For the text-containing cell, return its midpoint in (X, Y) coordinate format. 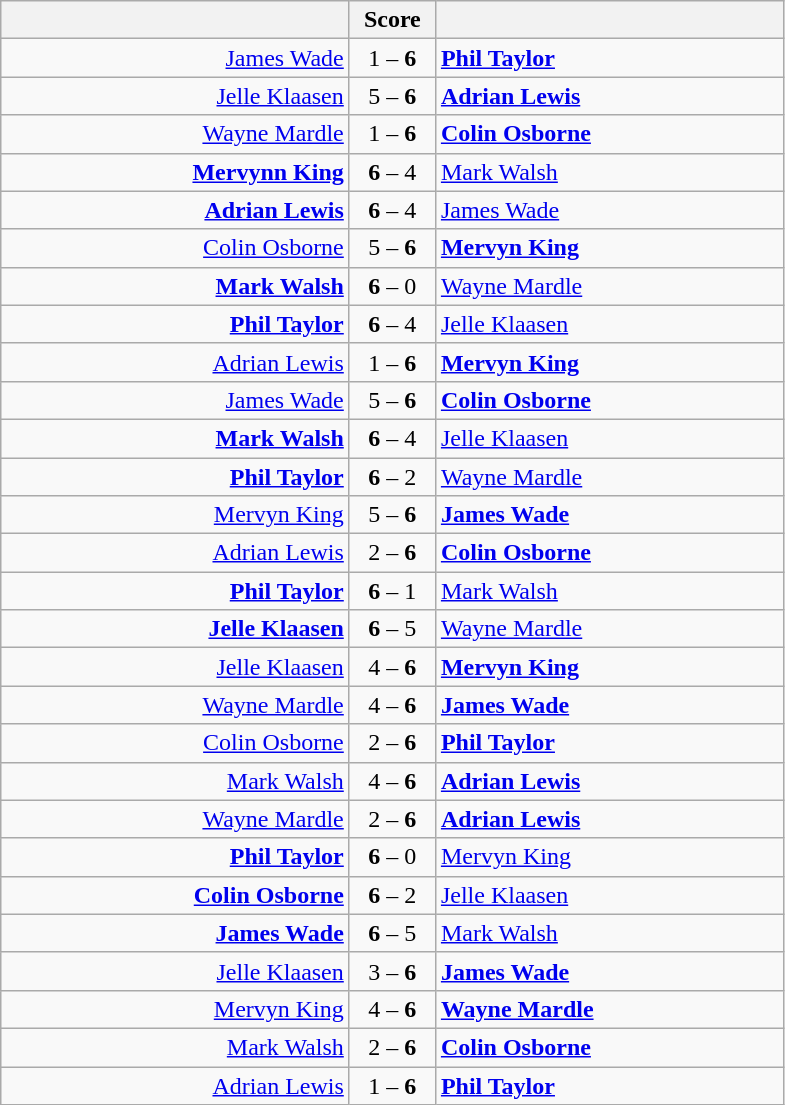
6 – 1 (392, 591)
Mervynn King (176, 172)
Score (392, 20)
3 – 6 (392, 971)
